Find where the given text appears and provide that cell's center as [x, y] coordinate. 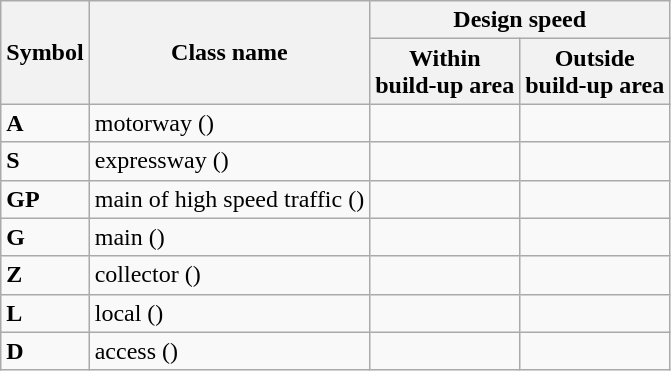
local () [230, 313]
main of high speed traffic () [230, 199]
motorway () [230, 123]
L [45, 313]
Class name [230, 52]
A [45, 123]
Outsidebuild-up area [595, 72]
Withinbuild-up area [445, 72]
GP [45, 199]
main () [230, 237]
D [45, 351]
Z [45, 275]
collector () [230, 275]
G [45, 237]
access () [230, 351]
Symbol [45, 52]
S [45, 161]
expressway () [230, 161]
Design speed [520, 20]
